Capture the cell that displays the provided text and extract its (x, y) central coordinate. 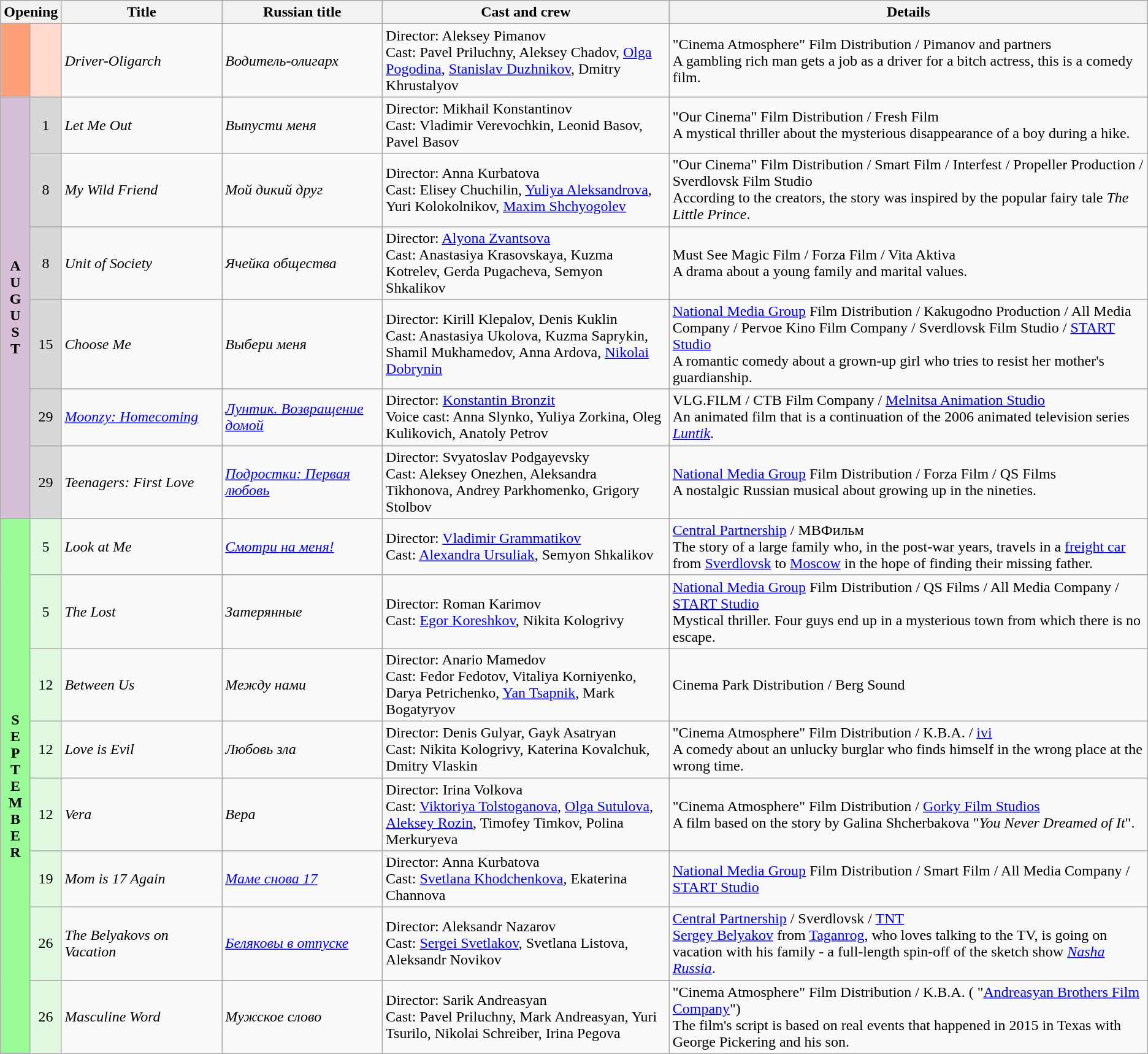
Director: Kirill Klepalov, Denis Kuklin Cast: Anastasiya Ukolova, Kuzma Saprykin, Shamil Mukhamedov, Anna Ardova, Nikolai Dobrynin (526, 344)
Director: Roman Karimov Cast: Egor Koreshkov, Nikita Kologrivy (526, 611)
Director: Aleksandr Nazarov Cast: Sergei Svetlakov, Svetlana Listova, Aleksandr Novikov (526, 944)
AUGUST (16, 308)
The Belyakovs on Vacation (142, 944)
Look at Me (142, 547)
Маме снова 17 (302, 879)
Cinema Park Distribution / Berg Sound (908, 685)
National Media Group Film Distribution / Forza Film / QS Films A nostalgic Russian musical about growing up in the nineties. (908, 482)
Director: Alyona Zvantsova Cast: Anastasiya Krasovskaya, Kuzma Kotrelev, Gerda Pugacheva, Semyon Shkalikov (526, 263)
Must See Magic Film / Forza Film / Vita Aktiva A drama about a young family and marital values. (908, 263)
Затерянные (302, 611)
"Our Cinema" Film Distribution / Fresh Film A mystical thriller about the mysterious disappearance of a boy during a hike. (908, 125)
Director: Svyatoslav Podgayevsky Cast: Aleksey Onezhen, Aleksandra Tikhonova, Andrey Parkhomenko, Grigory Stolbov (526, 482)
Director: Anna Kurbatova Cast: Svetlana Khodchenkova, Ekaterina Channova (526, 879)
Беляковы в отпуске (302, 944)
VLG.FILM / CTB Film Company / Melnitsa Animation Studio An animated film that is a continuation of the 2006 animated television series Luntik. (908, 417)
Vera (142, 815)
Выбери меня (302, 344)
Title (142, 12)
Director: Mikhail Konstantinov Cast: Vladimir Verevochkin, Leonid Basov, Pavel Basov (526, 125)
SEPTEMBER (16, 786)
Мужское слово (302, 1017)
Cast and crew (526, 12)
Choose Me (142, 344)
Лунтик. Возвращение домой (302, 417)
Teenagers: First Love (142, 482)
Between Us (142, 685)
Любовь зла (302, 749)
Director: Konstantin Bronzit Voice cast: Anna Slynko, Yuliya Zorkina, Oleg Kulikovich, Anatoly Petrov (526, 417)
Moonzy: Homecoming (142, 417)
Opening (31, 12)
Masculine Word (142, 1017)
15 (45, 344)
Love is Evil (142, 749)
Mom is 17 Again (142, 879)
19 (45, 879)
Director: Vladimir Grammatikov Cast: Alexandra Ursuliak, Semyon Shkalikov (526, 547)
Выпусти меня (302, 125)
Director: Anna Kurbatova Cast: Elisey Chuchilin, Yuliya Aleksandrova, Yuri Kolokolnikov, Maxim Shchyogolev (526, 190)
The Lost (142, 611)
Ячейка общества (302, 263)
Director: Sarik Andreasyan Cast: Pavel Priluchny, Mark Andreasyan, Yuri Tsurilo, Nikolai Schreiber, Irina Pegova (526, 1017)
National Media Group Film Distribution / Smart Film / All Media Company / START Studio (908, 879)
"Cinema Atmosphere" Film Distribution / Pimanov and partners A gambling rich man gets a job as a driver for a bitch actress, this is a comedy film. (908, 60)
Unit of Society (142, 263)
1 (45, 125)
Подростки: Первая любовь (302, 482)
Director: Aleksey Pimanov Cast: Pavel Priluchny, Aleksey Chadov, Olga Pogodina, Stanislav Duzhnikov, Dmitry Khrustalyov (526, 60)
"Cinema Atmosphere" Film Distribution / Gorky Film Studios A film based on the story by Galina Shcherbakova "You Never Dreamed of It". (908, 815)
Director: Denis Gulyar, Gayk Asatryan Cast: Nikita Kologrivy, Katerina Kovalchuk, Dmitry Vlaskin (526, 749)
Details (908, 12)
Вера (302, 815)
"Cinema Atmosphere" Film Distribution / K.B.A. / ivi A comedy about an unlucky burglar who finds himself in the wrong place at the wrong time. (908, 749)
Driver-Oligarch (142, 60)
Водитель-олигарх (302, 60)
Director: Irina Volkova Cast: Viktoriya Tolstoganova, Olga Sutulova, Aleksey Rozin, Timofey Timkov, Polina Merkuryeva (526, 815)
My Wild Friend (142, 190)
Let Me Out (142, 125)
Мой дикий друг (302, 190)
Смотри на меня! (302, 547)
Russian title (302, 12)
Между нами (302, 685)
Director: Anario Mamedov Cast: Fedor Fedotov, Vitaliya Korniyenko, Darya Petrichenko, Yan Tsapnik, Mark Bogatyryov (526, 685)
